Search for the cell housing the specified text and yield its [X, Y] center coordinate. 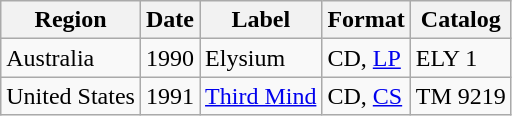
Catalog [460, 20]
Third Mind [261, 96]
1990 [170, 58]
Label [261, 20]
CD, CS [366, 96]
TM 9219 [460, 96]
Region [71, 20]
Elysium [261, 58]
1991 [170, 96]
United States [71, 96]
Date [170, 20]
Format [366, 20]
ELY 1 [460, 58]
CD, LP [366, 58]
Australia [71, 58]
